Provide the [X, Y] coordinate of the cell's center where the given text is located.  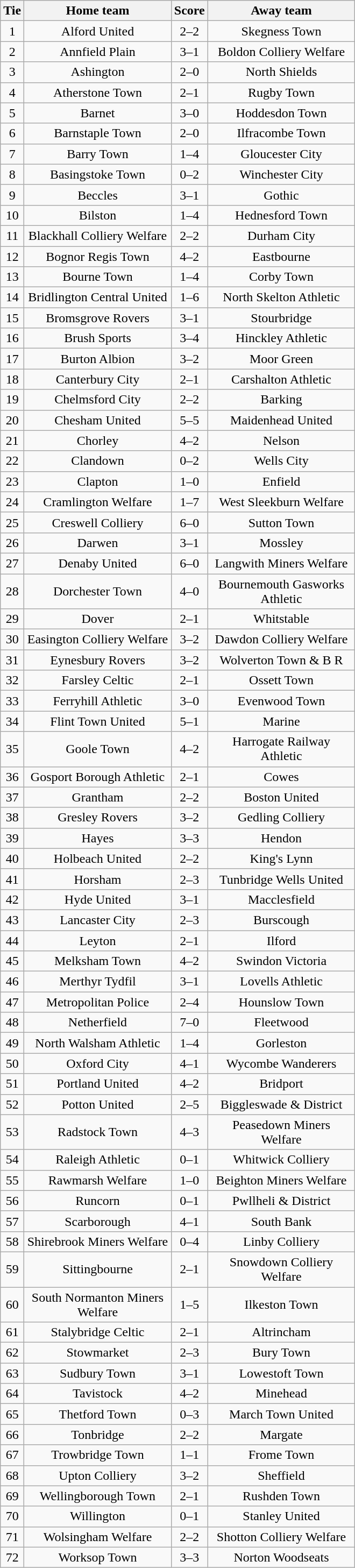
57 [12, 1221]
23 [12, 481]
Boldon Colliery Welfare [281, 52]
Thetford Town [98, 1414]
Winchester City [281, 174]
West Sleekburn Welfare [281, 502]
Ilfracombe Town [281, 133]
9 [12, 195]
41 [12, 879]
Macclesfield [281, 899]
60 [12, 1304]
Beccles [98, 195]
20 [12, 420]
Raleigh Athletic [98, 1160]
35 [12, 749]
24 [12, 502]
Bilston [98, 215]
Darwen [98, 543]
Hinckley Athletic [281, 338]
Brush Sports [98, 338]
Shotton Colliery Welfare [281, 1537]
7–0 [189, 1023]
44 [12, 941]
70 [12, 1516]
Sutton Town [281, 522]
2 [12, 52]
Dorchester Town [98, 591]
Gothic [281, 195]
Skegness Town [281, 31]
Maidenhead United [281, 420]
5–1 [189, 721]
Creswell Colliery [98, 522]
43 [12, 920]
0–3 [189, 1414]
58 [12, 1241]
Portland United [98, 1084]
31 [12, 660]
Ilford [281, 941]
37 [12, 797]
48 [12, 1023]
Fleetwood [281, 1023]
Frome Town [281, 1455]
64 [12, 1394]
Dover [98, 619]
Ilkeston Town [281, 1304]
69 [12, 1496]
Minehead [281, 1394]
Barnstaple Town [98, 133]
36 [12, 777]
50 [12, 1063]
40 [12, 859]
Bury Town [281, 1353]
South Normanton Miners Welfare [98, 1304]
Langwith Miners Welfare [281, 563]
March Town United [281, 1414]
63 [12, 1373]
28 [12, 591]
Dawdon Colliery Welfare [281, 640]
Farsley Celtic [98, 680]
66 [12, 1435]
56 [12, 1201]
1–5 [189, 1304]
4–0 [189, 591]
Denaby United [98, 563]
Score [189, 11]
Peasedown Miners Welfare [281, 1132]
Cowes [281, 777]
30 [12, 640]
Wolverton Town & B R [281, 660]
6 [12, 133]
5 [12, 113]
Bournemouth Gasworks Athletic [281, 591]
Flint Town United [98, 721]
Nelson [281, 441]
19 [12, 400]
Alford United [98, 31]
Gosport Borough Athletic [98, 777]
Eynesbury Rovers [98, 660]
Melksham Town [98, 961]
Wolsingham Welfare [98, 1537]
29 [12, 619]
Canterbury City [98, 379]
Durham City [281, 236]
Hednesford Town [281, 215]
Stourbridge [281, 318]
2–4 [189, 1002]
Burton Albion [98, 359]
Lovells Athletic [281, 982]
46 [12, 982]
4 [12, 93]
Netherfield [98, 1023]
11 [12, 236]
Bridlington Central United [98, 297]
26 [12, 543]
49 [12, 1043]
Barry Town [98, 154]
Clandown [98, 461]
Rushden Town [281, 1496]
Sittingbourne [98, 1269]
Blackhall Colliery Welfare [98, 236]
21 [12, 441]
34 [12, 721]
18 [12, 379]
Ferryhill Athletic [98, 701]
10 [12, 215]
Basingstoke Town [98, 174]
Willington [98, 1516]
Ashington [98, 72]
Sudbury Town [98, 1373]
Stowmarket [98, 1353]
45 [12, 961]
Annfield Plain [98, 52]
Gloucester City [281, 154]
Shirebrook Miners Welfare [98, 1241]
27 [12, 563]
Pwllheli & District [281, 1201]
Chesham United [98, 420]
55 [12, 1180]
33 [12, 701]
Wellingborough Town [98, 1496]
Cramlington Welfare [98, 502]
Metropolitan Police [98, 1002]
Carshalton Athletic [281, 379]
Snowdown Colliery Welfare [281, 1269]
59 [12, 1269]
Altrincham [281, 1332]
Away team [281, 11]
Mossley [281, 543]
38 [12, 818]
Wells City [281, 461]
Evenwood Town [281, 701]
5–5 [189, 420]
16 [12, 338]
Boston United [281, 797]
47 [12, 1002]
Tie [12, 11]
Rugby Town [281, 93]
Burscough [281, 920]
Tavistock [98, 1394]
12 [12, 257]
13 [12, 277]
Tunbridge Wells United [281, 879]
Hyde United [98, 899]
Horsham [98, 879]
Linby Colliery [281, 1241]
Clapton [98, 481]
Whitstable [281, 619]
61 [12, 1332]
1–1 [189, 1455]
52 [12, 1104]
7 [12, 154]
North Walsham Athletic [98, 1043]
Margate [281, 1435]
42 [12, 899]
Enfield [281, 481]
Merthyr Tydfil [98, 982]
68 [12, 1475]
Bourne Town [98, 277]
Radstock Town [98, 1132]
South Bank [281, 1221]
Swindon Victoria [281, 961]
65 [12, 1414]
Gedling Colliery [281, 818]
67 [12, 1455]
1–7 [189, 502]
32 [12, 680]
51 [12, 1084]
Scarborough [98, 1221]
0–4 [189, 1241]
Wycombe Wanderers [281, 1063]
1 [12, 31]
Oxford City [98, 1063]
62 [12, 1353]
72 [12, 1557]
Grantham [98, 797]
Gresley Rovers [98, 818]
Bridport [281, 1084]
Hayes [98, 838]
Gorleston [281, 1043]
Lowestoft Town [281, 1373]
Hounslow Town [281, 1002]
Trowbridge Town [98, 1455]
3 [12, 72]
Marine [281, 721]
Hoddesdon Town [281, 113]
3–4 [189, 338]
Chorley [98, 441]
Stanley United [281, 1516]
2–5 [189, 1104]
Barking [281, 400]
Potton United [98, 1104]
17 [12, 359]
Hendon [281, 838]
Atherstone Town [98, 93]
Rawmarsh Welfare [98, 1180]
Ossett Town [281, 680]
Harrogate Railway Athletic [281, 749]
Runcorn [98, 1201]
4–3 [189, 1132]
53 [12, 1132]
Corby Town [281, 277]
Home team [98, 11]
Worksop Town [98, 1557]
Tonbridge [98, 1435]
Bognor Regis Town [98, 257]
Lancaster City [98, 920]
Leyton [98, 941]
25 [12, 522]
22 [12, 461]
Moor Green [281, 359]
North Skelton Athletic [281, 297]
54 [12, 1160]
71 [12, 1537]
Holbeach United [98, 859]
King's Lynn [281, 859]
Stalybridge Celtic [98, 1332]
Beighton Miners Welfare [281, 1180]
Whitwick Colliery [281, 1160]
Norton Woodseats [281, 1557]
Barnet [98, 113]
North Shields [281, 72]
8 [12, 174]
1–6 [189, 297]
Easington Colliery Welfare [98, 640]
Chelmsford City [98, 400]
Sheffield [281, 1475]
Goole Town [98, 749]
Bromsgrove Rovers [98, 318]
39 [12, 838]
Upton Colliery [98, 1475]
15 [12, 318]
Eastbourne [281, 257]
Biggleswade & District [281, 1104]
14 [12, 297]
